Capture the cell that displays the provided text and extract its (X, Y) central coordinate. 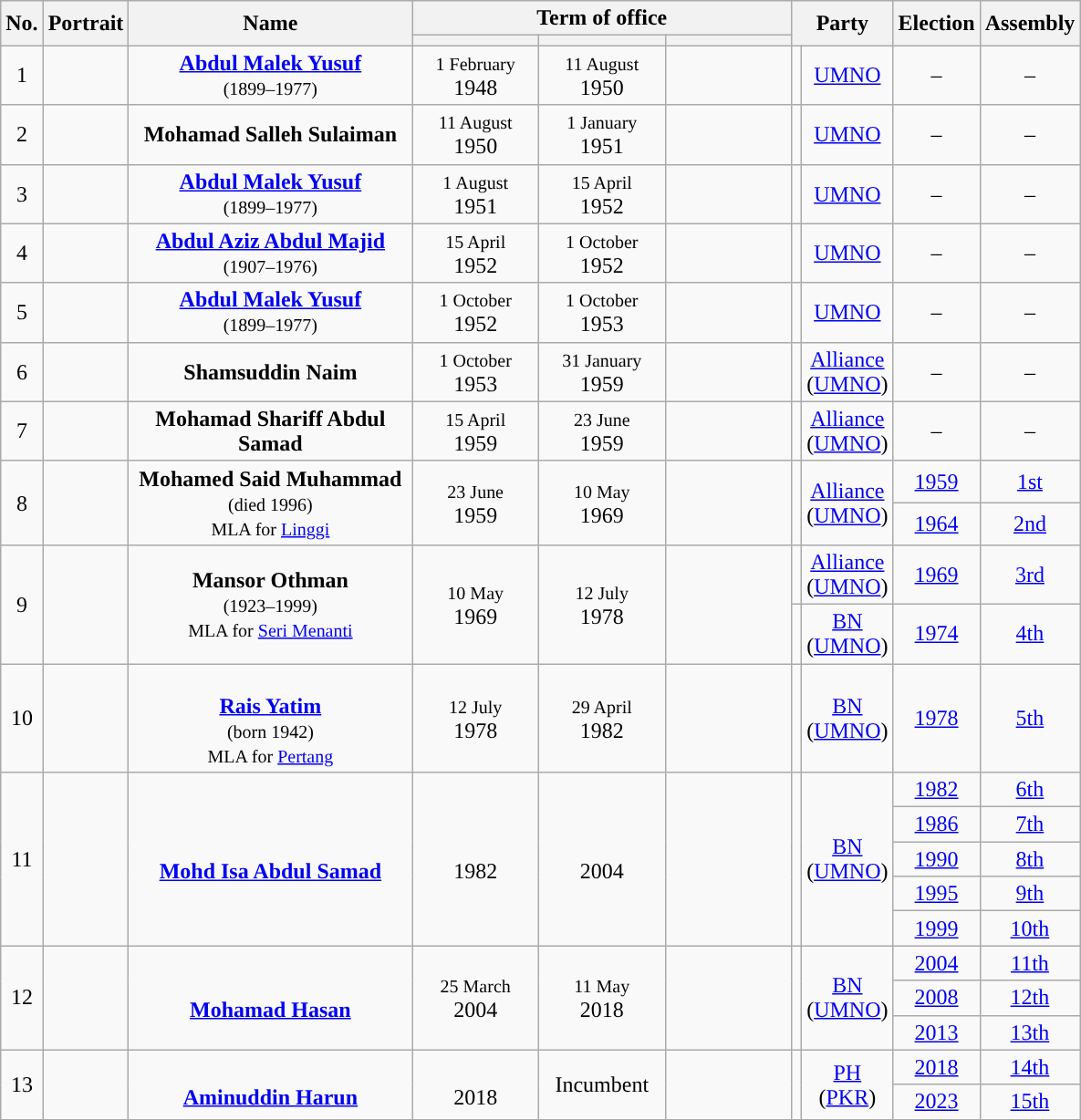
9th (1030, 894)
12 (22, 998)
4 (22, 254)
11th (1030, 963)
1969 (936, 575)
5 (22, 312)
29 April1982 (602, 719)
Mohd Isa Abdul Samad (270, 859)
15 April1959 (476, 430)
Term of office (602, 18)
No. (22, 24)
Shamsuddin Naim (270, 372)
10 (22, 719)
Mohamad Hasan (270, 998)
14th (1030, 1067)
2 (22, 135)
2nd (1030, 524)
Rais Yatim(born 1942)MLA for Pertang (270, 719)
3rd (1030, 575)
1959 (936, 482)
1 August1951 (476, 193)
Aminuddin Harun (270, 1084)
7th (1030, 824)
1974 (936, 633)
Mohamad Shariff Abdul Samad (270, 430)
Assembly (1030, 24)
4th (1030, 633)
7 (22, 430)
9 (22, 604)
Election (936, 24)
6 (22, 372)
15th (1030, 1102)
Mohamed Said Muhammad(died 1996)MLA for Linggi (270, 503)
1st (1030, 482)
1 February1948 (476, 75)
Party (843, 24)
PH(PKR) (847, 1084)
13th (1030, 1032)
11 (22, 859)
Name (270, 24)
12th (1030, 998)
2008 (936, 998)
1 (22, 75)
1999 (936, 928)
1964 (936, 524)
Mansor Othman(1923–1999)MLA for Seri Menanti (270, 604)
3 (22, 193)
1995 (936, 894)
Mohamad Salleh Sulaiman (270, 135)
13 (22, 1084)
8 (22, 503)
25 March2004 (476, 998)
Abdul Aziz Abdul Majid(1907–1976) (270, 254)
1 January1951 (602, 135)
31 January1959 (602, 372)
1978 (936, 719)
1986 (936, 824)
1990 (936, 859)
2023 (936, 1102)
5th (1030, 719)
Portrait (86, 24)
11 May2018 (602, 998)
2013 (936, 1032)
8th (1030, 859)
6th (1030, 790)
10th (1030, 928)
Incumbent (602, 1084)
